Identify which cell holds the provided text, then report its [x, y] central coordinate. 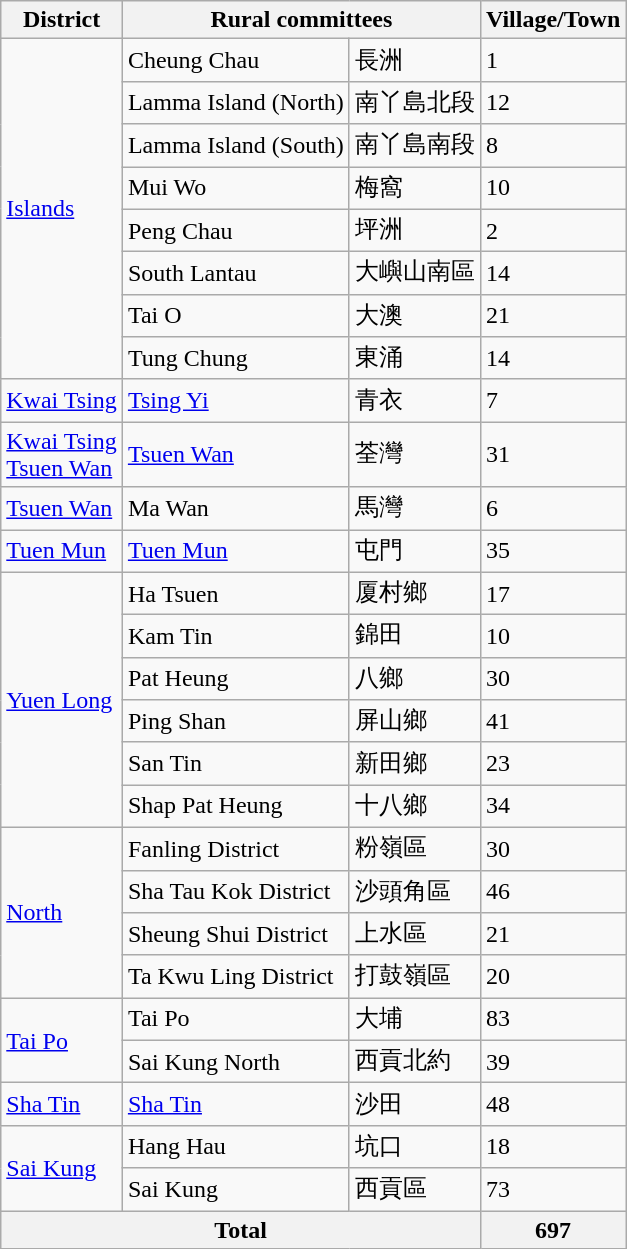
新田鄉 [414, 764]
Tsing Yi [236, 400]
6 [552, 508]
2 [552, 230]
San Tin [236, 764]
Lamma Island (South) [236, 146]
Pat Heung [236, 678]
錦田 [414, 636]
屯門 [414, 552]
梅窩 [414, 188]
Tung Chung [236, 358]
Ma Wan [236, 508]
697 [552, 1229]
46 [552, 892]
34 [552, 806]
23 [552, 764]
20 [552, 976]
Ha Tsuen [236, 594]
厦村鄉 [414, 594]
48 [552, 1104]
Shap Pat Heung [236, 806]
Yuen Long [62, 700]
41 [552, 722]
打鼓嶺區 [414, 976]
大嶼山南區 [414, 274]
粉嶺區 [414, 848]
沙頭角區 [414, 892]
青衣 [414, 400]
Ta Kwu Ling District [236, 976]
大澳 [414, 316]
12 [552, 102]
馬灣 [414, 508]
8 [552, 146]
Sha Tau Kok District [236, 892]
39 [552, 1062]
1 [552, 60]
十八鄉 [414, 806]
17 [552, 594]
Hang Hau [236, 1146]
屏山鄉 [414, 722]
Sheung Shui District [236, 934]
Mui Wo [236, 188]
Tai O [236, 316]
35 [552, 552]
Kwai Tsing [62, 400]
西貢北約 [414, 1062]
31 [552, 454]
上水區 [414, 934]
Cheung Chau [236, 60]
Rural committees [301, 20]
18 [552, 1146]
7 [552, 400]
South Lantau [236, 274]
東涌 [414, 358]
坪洲 [414, 230]
83 [552, 1020]
長洲 [414, 60]
Peng Chau [236, 230]
坑口 [414, 1146]
Kam Tin [236, 636]
North [62, 912]
大埔 [414, 1020]
八鄉 [414, 678]
District [62, 20]
Ping Shan [236, 722]
Total [241, 1229]
西貢區 [414, 1190]
沙田 [414, 1104]
73 [552, 1190]
Lamma Island (North) [236, 102]
Kwai TsingTsuen Wan [62, 454]
荃灣 [414, 454]
Sai Kung North [236, 1062]
Fanling District [236, 848]
Village/Town [552, 20]
Islands [62, 209]
南丫島北段 [414, 102]
南丫島南段 [414, 146]
